From the cell containing the given text, extract its center point as (x, y) coordinate. 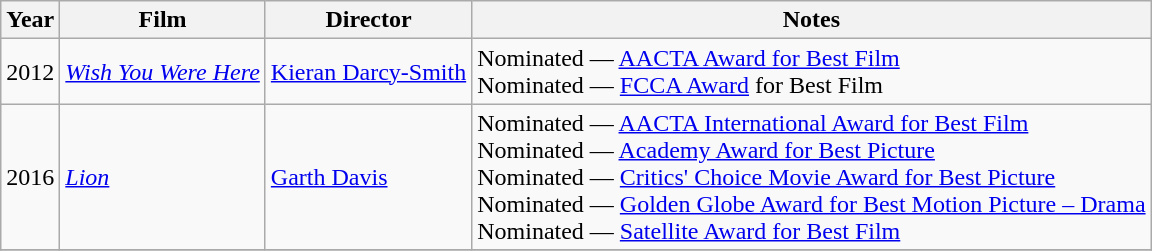
Lion (163, 177)
Kieran Darcy-Smith (368, 72)
Director (368, 20)
Film (163, 20)
Garth Davis (368, 177)
Wish You Were Here (163, 72)
2012 (30, 72)
Year (30, 20)
Nominated — AACTA Award for Best FilmNominated — FCCA Award for Best Film (812, 72)
Notes (812, 20)
2016 (30, 177)
